Pinpoint the cell where the given text exists, returning its (X, Y) midpoint coordinate. 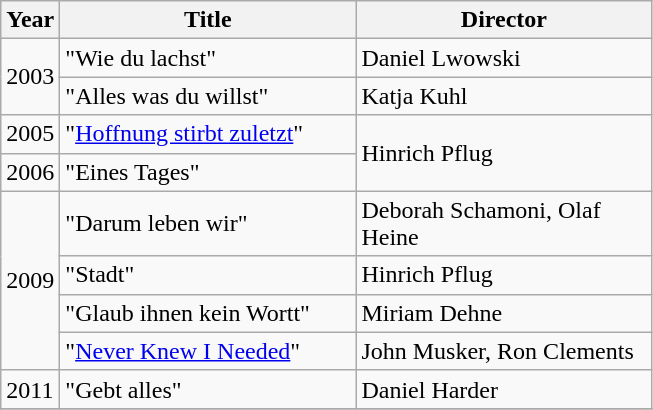
Daniel Lwowski (504, 58)
John Musker, Ron Clements (504, 351)
2006 (30, 172)
Daniel Harder (504, 389)
2003 (30, 77)
"Never Knew I Needed" (208, 351)
Year (30, 20)
Katja Kuhl (504, 96)
"Darum leben wir" (208, 224)
"Wie du lachst" (208, 58)
"Stadt" (208, 275)
"Eines Tages" (208, 172)
"Gebt alles" (208, 389)
2005 (30, 134)
"Alles was du willst" (208, 96)
Director (504, 20)
Miriam Dehne (504, 313)
2011 (30, 389)
Deborah Schamoni, Olaf Heine (504, 224)
"Glaub ihnen kein Wortt" (208, 313)
2009 (30, 280)
"Hoffnung stirbt zuletzt" (208, 134)
Title (208, 20)
